Pinpoint the cell where the given text exists, returning its (X, Y) midpoint coordinate. 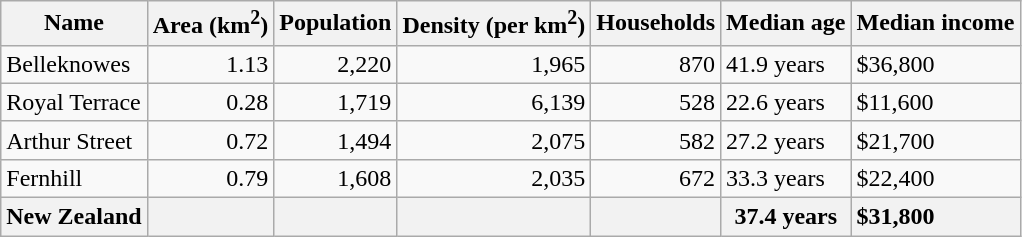
Population (336, 24)
Royal Terrace (74, 102)
Density (per km2) (494, 24)
$21,700 (936, 140)
27.2 years (786, 140)
Arthur Street (74, 140)
528 (656, 102)
Households (656, 24)
Median age (786, 24)
1,719 (336, 102)
2,075 (494, 140)
1,608 (336, 178)
1,965 (494, 64)
Belleknowes (74, 64)
Name (74, 24)
0.79 (210, 178)
41.9 years (786, 64)
$36,800 (936, 64)
$31,800 (936, 217)
0.28 (210, 102)
37.4 years (786, 217)
6,139 (494, 102)
$22,400 (936, 178)
2,035 (494, 178)
$11,600 (936, 102)
0.72 (210, 140)
Area (km2) (210, 24)
33.3 years (786, 178)
2,220 (336, 64)
1,494 (336, 140)
Fernhill (74, 178)
Median income (936, 24)
582 (656, 140)
22.6 years (786, 102)
1.13 (210, 64)
870 (656, 64)
672 (656, 178)
New Zealand (74, 217)
